Extract the [X, Y] coordinate from the center of the cell holding the provided text.  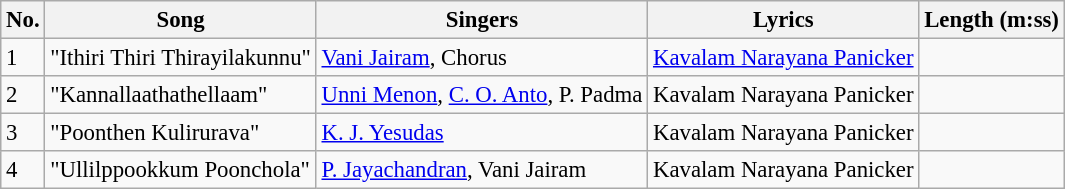
Unni Menon, C. O. Anto, P. Padma [482, 95]
"Ithiri Thiri Thirayilakunnu" [180, 58]
K. J. Yesudas [482, 133]
"Kannallaathathellaam" [180, 95]
"Ullilppookkum Poonchola" [180, 170]
3 [23, 133]
Singers [482, 20]
"Poonthen Kulirurava" [180, 133]
Lyrics [784, 20]
No. [23, 20]
Song [180, 20]
P. Jayachandran, Vani Jairam [482, 170]
2 [23, 95]
Length (m:ss) [992, 20]
Vani Jairam, Chorus [482, 58]
4 [23, 170]
1 [23, 58]
